Capture the cell that displays the provided text and extract its (X, Y) central coordinate. 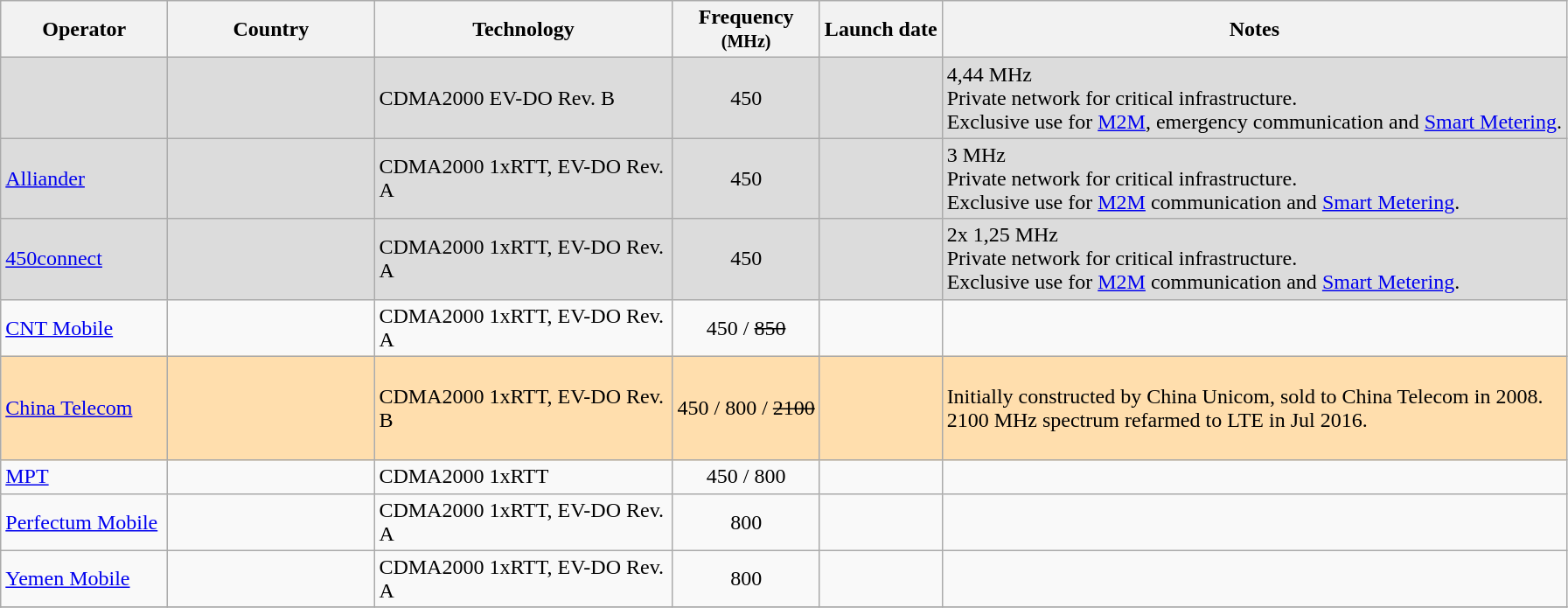
CDMA2000 EV-DO Rev. B (523, 98)
China Telecom (84, 408)
450connect (84, 259)
2x 1,25 MHz Private network for critical infrastructure.Exclusive use for M2M communication and Smart Metering. (1254, 259)
450 / 850 (746, 327)
Technology (523, 30)
CDMA2000 1xRTT, EV-DO Rev. B (523, 408)
3 MHz Private network for critical infrastructure.Exclusive use for M2M communication and Smart Metering. (1254, 178)
CDMA2000 1xRTT (523, 477)
Operator (84, 30)
Initially constructed by China Unicom, sold to China Telecom in 2008.2100 MHz spectrum refarmed to LTE in Jul 2016. (1254, 408)
4,44 MHz Private network for critical infrastructure.Exclusive use for M2M, emergency communication and Smart Metering. (1254, 98)
Launch date (881, 30)
Notes (1254, 30)
450 / 800 / 2100 (746, 408)
Yemen Mobile (84, 579)
MPT (84, 477)
Country (271, 30)
450 / 800 (746, 477)
Frequency(MHz) (746, 30)
Alliander (84, 178)
Perfectum Mobile (84, 521)
CNT Mobile (84, 327)
